Return the [x, y] coordinate for the center point of the cell that contains the specified text.  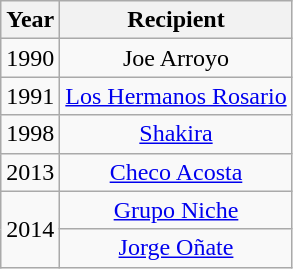
Checo Acosta [176, 172]
2013 [30, 172]
Joe Arroyo [176, 58]
Shakira [176, 134]
Recipient [176, 20]
1991 [30, 96]
Grupo Niche [176, 210]
1990 [30, 58]
2014 [30, 229]
Jorge Oñate [176, 248]
Los Hermanos Rosario [176, 96]
1998 [30, 134]
Year [30, 20]
